Determine the (x, y) coordinate at the center of the cell enclosing the given text.  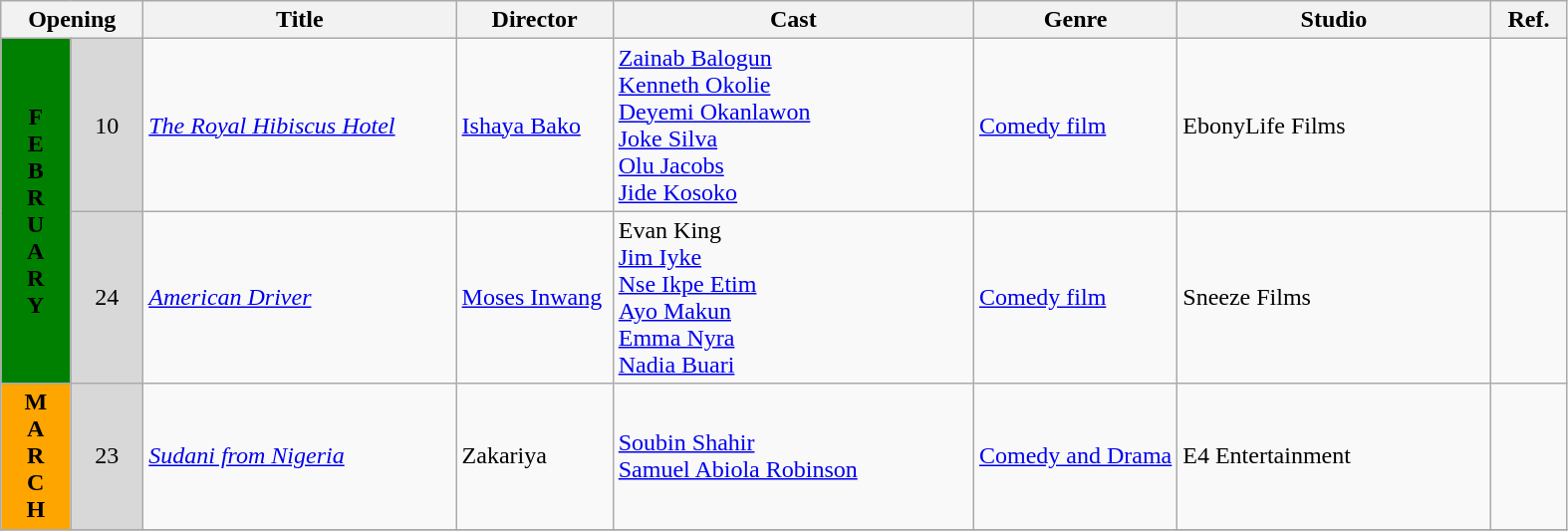
23 (108, 456)
Moses Inwang (534, 297)
10 (108, 126)
Ishaya Bako (534, 126)
Zakariya (534, 456)
The Royal Hibiscus Hotel (300, 126)
EbonyLife Films (1334, 126)
Sneeze Films (1334, 297)
Zainab BalogunKenneth OkolieDeyemi OkanlawonJoke SilvaOlu JacobsJide Kosoko (793, 126)
Title (300, 20)
Ref. (1528, 20)
Sudani from Nigeria (300, 456)
Director (534, 20)
American Driver (300, 297)
FEBRUARY (36, 211)
MARCH (36, 456)
24 (108, 297)
Comedy and Drama (1075, 456)
Soubin ShahirSamuel Abiola Robinson (793, 456)
Genre (1075, 20)
Studio (1334, 20)
Opening (72, 20)
E4 Entertainment (1334, 456)
Cast (793, 20)
Evan KingJim IykeNse Ikpe EtimAyo MakunEmma NyraNadia Buari (793, 297)
